Locate the cell with the specified text and output its (x, y) center coordinate. 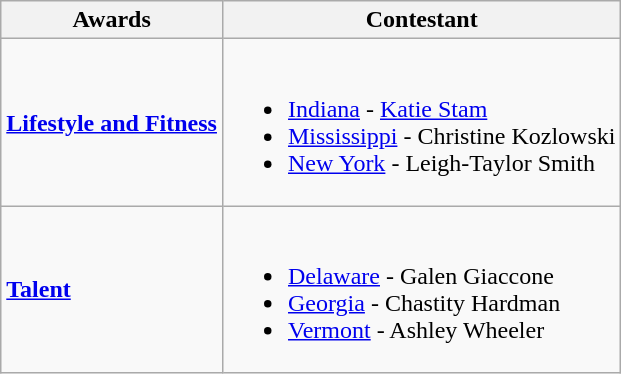
Awards (112, 20)
Contestant (421, 20)
Talent (112, 290)
Indiana - Katie Stam Mississippi - Christine Kozlowski New York - Leigh-Taylor Smith (421, 122)
Delaware - Galen Giaccone Georgia - Chastity Hardman Vermont - Ashley Wheeler (421, 290)
Lifestyle and Fitness (112, 122)
